Locate the cell with the specified text and output its [x, y] center coordinate. 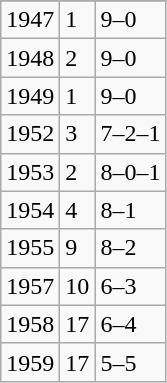
8–0–1 [130, 172]
1949 [30, 96]
1954 [30, 210]
1948 [30, 58]
3 [78, 134]
1952 [30, 134]
1947 [30, 20]
4 [78, 210]
8–2 [130, 248]
1953 [30, 172]
10 [78, 286]
6–4 [130, 324]
1958 [30, 324]
8–1 [130, 210]
5–5 [130, 362]
7–2–1 [130, 134]
1955 [30, 248]
6–3 [130, 286]
1959 [30, 362]
9 [78, 248]
1957 [30, 286]
